For the text-containing cell, return its midpoint in [X, Y] coordinate format. 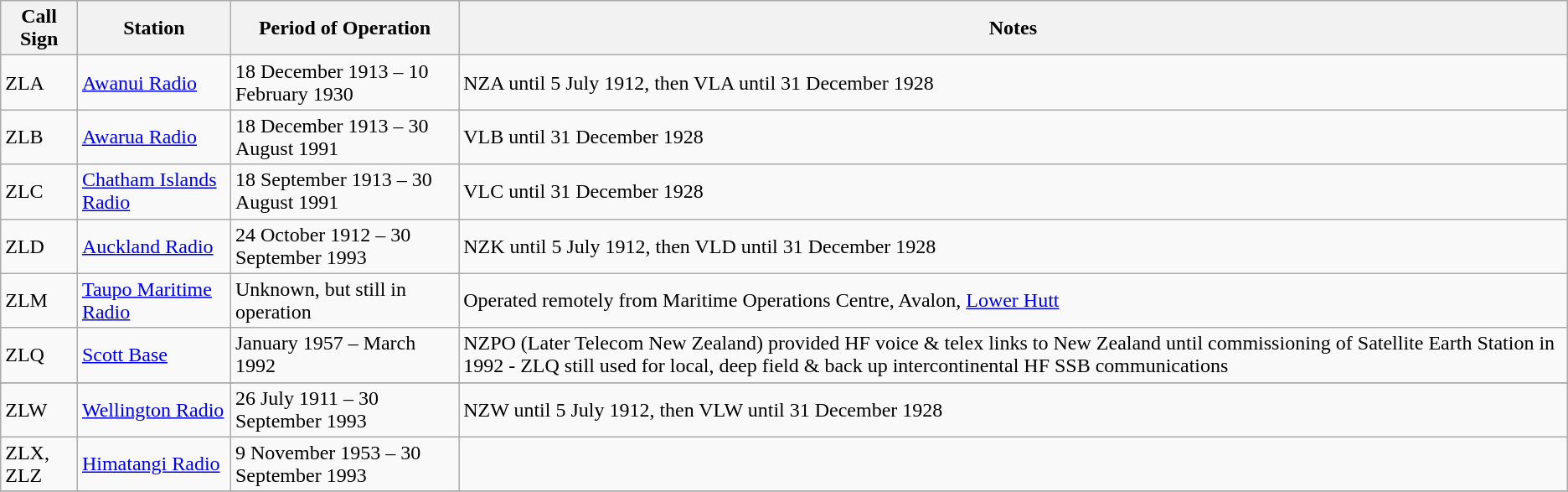
Period of Operation [344, 28]
Operated remotely from Maritime Operations Centre, Avalon, Lower Hutt [1014, 300]
Notes [1014, 28]
18 September 1913 – 30 August 1991 [344, 191]
ZLC [39, 191]
Taupo Maritime Radio [154, 300]
18 December 1913 – 10 February 1930 [344, 82]
Chatham Islands Radio [154, 191]
NZW until 5 July 1912, then VLW until 31 December 1928 [1014, 409]
VLC until 31 December 1928 [1014, 191]
ZLM [39, 300]
NZA until 5 July 1912, then VLA until 31 December 1928 [1014, 82]
ZLQ [39, 355]
Wellington Radio [154, 409]
ZLB [39, 137]
24 October 1912 – 30 September 1993 [344, 246]
ZLA [39, 82]
Station [154, 28]
Himatangi Radio [154, 464]
January 1957 – March 1992 [344, 355]
26 July 1911 – 30 September 1993 [344, 409]
ZLD [39, 246]
18 December 1913 – 30 August 1991 [344, 137]
Awarua Radio [154, 137]
Auckland Radio [154, 246]
Call Sign [39, 28]
Unknown, but still in operation [344, 300]
9 November 1953 – 30 September 1993 [344, 464]
Scott Base [154, 355]
NZK until 5 July 1912, then VLD until 31 December 1928 [1014, 246]
VLB until 31 December 1928 [1014, 137]
Awanui Radio [154, 82]
ZLW [39, 409]
ZLX, ZLZ [39, 464]
